Search for the cell housing the specified text and yield its [X, Y] center coordinate. 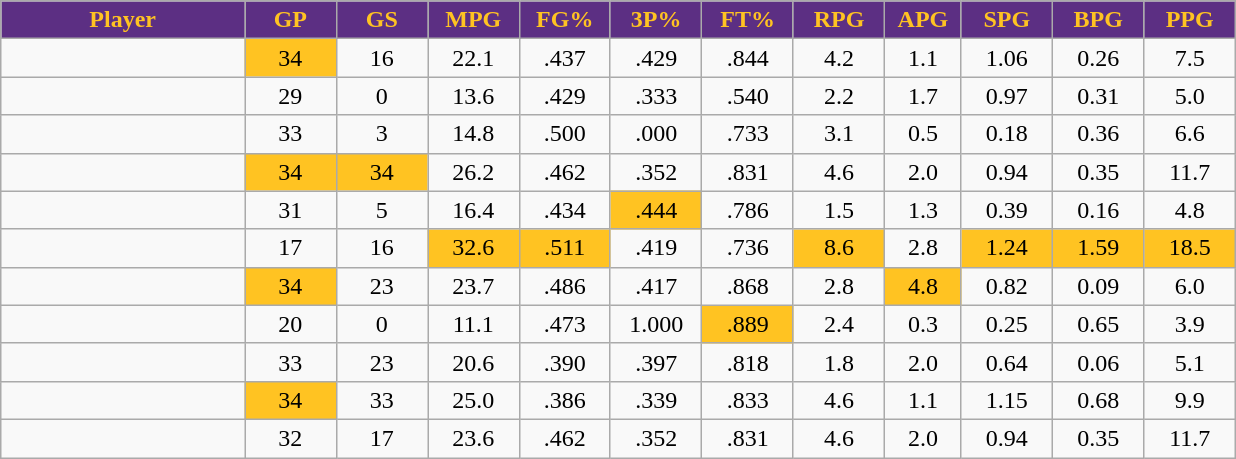
22.1 [474, 58]
25.0 [474, 400]
1.5 [838, 210]
.844 [748, 58]
20 [290, 324]
.000 [656, 134]
.833 [748, 400]
1.8 [838, 362]
31 [290, 210]
18.5 [1190, 248]
3P% [656, 20]
.733 [748, 134]
1.000 [656, 324]
.786 [748, 210]
32.6 [474, 248]
6.0 [1190, 286]
5.1 [1190, 362]
.736 [748, 248]
BPG [1098, 20]
1.3 [923, 210]
0.31 [1098, 96]
0.16 [1098, 210]
1.15 [1006, 400]
0.97 [1006, 96]
1.06 [1006, 58]
3.9 [1190, 324]
APG [923, 20]
6.6 [1190, 134]
0.64 [1006, 362]
SPG [1006, 20]
0.65 [1098, 324]
FG% [564, 20]
.486 [564, 286]
0.5 [923, 134]
26.2 [474, 172]
0.68 [1098, 400]
7.5 [1190, 58]
.511 [564, 248]
1.24 [1006, 248]
FT% [748, 20]
.390 [564, 362]
.437 [564, 58]
0.3 [923, 324]
.540 [748, 96]
5.0 [1190, 96]
29 [290, 96]
3 [382, 134]
13.6 [474, 96]
MPG [474, 20]
23.7 [474, 286]
3.1 [838, 134]
2.2 [838, 96]
.417 [656, 286]
16.4 [474, 210]
.386 [564, 400]
GP [290, 20]
.889 [748, 324]
PPG [1190, 20]
.500 [564, 134]
.868 [748, 286]
0.18 [1006, 134]
.339 [656, 400]
23.6 [474, 438]
5 [382, 210]
8.6 [838, 248]
4.2 [838, 58]
0.26 [1098, 58]
0.09 [1098, 286]
.333 [656, 96]
1.7 [923, 96]
0.36 [1098, 134]
0.25 [1006, 324]
0.06 [1098, 362]
14.8 [474, 134]
.397 [656, 362]
9.9 [1190, 400]
32 [290, 438]
1.59 [1098, 248]
GS [382, 20]
.818 [748, 362]
.434 [564, 210]
.473 [564, 324]
20.6 [474, 362]
RPG [838, 20]
.419 [656, 248]
Player [123, 20]
2.4 [838, 324]
11.1 [474, 324]
0.82 [1006, 286]
.444 [656, 210]
0.39 [1006, 210]
